Return (X, Y) of the center of cell containing provided text 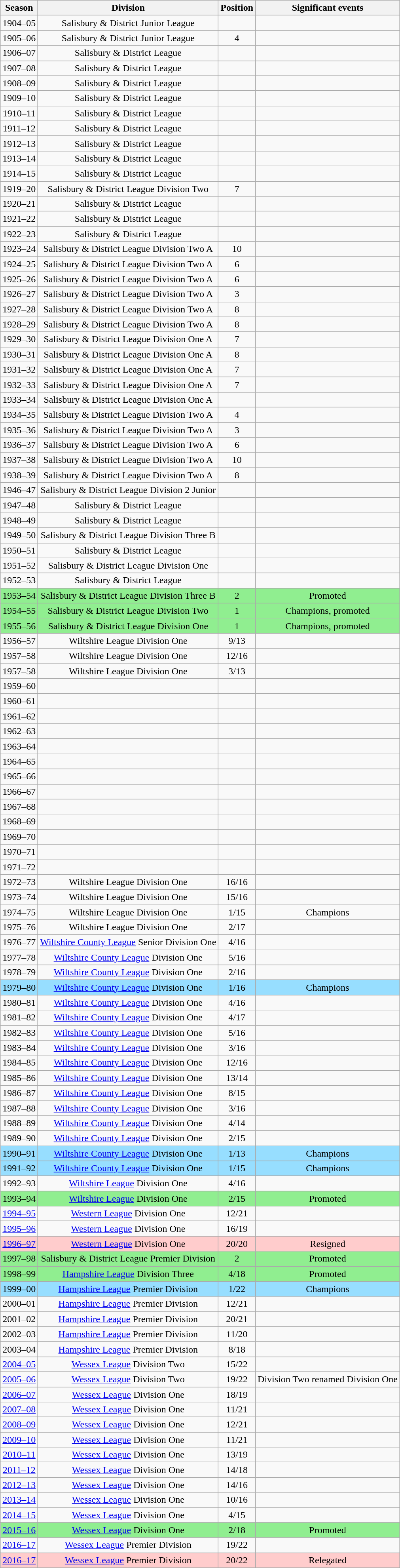
20/21 (237, 1319)
1964–65 (19, 761)
1982–83 (19, 1033)
1965–66 (19, 776)
1925–26 (19, 279)
1997–98 (19, 1259)
1949–50 (19, 535)
1905–06 (19, 38)
1906–07 (19, 53)
11/20 (237, 1334)
1975–76 (19, 927)
1999–00 (19, 1289)
2012–13 (19, 1485)
1920–21 (19, 204)
1908–09 (19, 83)
1983–84 (19, 1048)
2011–12 (19, 1470)
Resigned (328, 1244)
1929–30 (19, 339)
14/16 (237, 1485)
15/22 (237, 1364)
1914–15 (19, 173)
16/16 (237, 882)
1971–72 (19, 867)
2010–11 (19, 1455)
1984–85 (19, 1063)
2005–06 (19, 1379)
1989–90 (19, 1138)
1947–48 (19, 505)
1936–37 (19, 445)
2002–03 (19, 1334)
1904–05 (19, 23)
1919–20 (19, 189)
Hampshire League Division Three (128, 1274)
1968–69 (19, 822)
1921–22 (19, 219)
Division Two renamed Division One (328, 1379)
1969–70 (19, 837)
2013–14 (19, 1500)
2000–01 (19, 1304)
2006–07 (19, 1394)
4/14 (237, 1123)
1956–57 (19, 641)
15/16 (237, 897)
1910–11 (19, 113)
13/14 (237, 1078)
1993–94 (19, 1199)
2014–15 (19, 1515)
Relegated (328, 1560)
1986–87 (19, 1093)
20/20 (237, 1244)
1937–38 (19, 460)
Salisbury & District League Premier Division (128, 1259)
1952–53 (19, 580)
1996–97 (19, 1244)
9/13 (237, 641)
13/19 (237, 1455)
2007–08 (19, 1410)
Significant events (328, 8)
1977–78 (19, 957)
Wiltshire County League Senior Division One (128, 942)
18/19 (237, 1394)
2/17 (237, 927)
2003–04 (19, 1349)
1931–32 (19, 369)
1927–28 (19, 309)
1970–71 (19, 852)
1966–67 (19, 792)
1911–12 (19, 128)
1963–64 (19, 746)
1980–81 (19, 1003)
1938–39 (19, 475)
1923–24 (19, 249)
1913–14 (19, 158)
1926–27 (19, 294)
1994–95 (19, 1214)
1933–34 (19, 400)
16/19 (237, 1229)
20/22 (237, 1560)
14/18 (237, 1470)
2/18 (237, 1530)
Season (19, 8)
2/16 (237, 972)
1907–08 (19, 68)
1987–88 (19, 1108)
10/16 (237, 1500)
1912–13 (19, 143)
1/13 (237, 1153)
1935–36 (19, 430)
1934–35 (19, 415)
2015–16 (19, 1530)
1973–74 (19, 897)
1930–31 (19, 354)
1979–80 (19, 988)
1922–23 (19, 234)
1909–10 (19, 98)
1990–91 (19, 1153)
1950–51 (19, 550)
1946–47 (19, 490)
2009–10 (19, 1440)
1998–99 (19, 1274)
1924–25 (19, 264)
1951–52 (19, 565)
1959–60 (19, 686)
8/18 (237, 1349)
1991–92 (19, 1168)
1953–54 (19, 596)
2001–02 (19, 1319)
2004–05 (19, 1364)
1976–77 (19, 942)
1932–33 (19, 384)
Salisbury & District League Division 2 Junior (128, 490)
1/16 (237, 988)
1960–61 (19, 701)
3/13 (237, 671)
8/15 (237, 1093)
1928–29 (19, 324)
1981–82 (19, 1018)
1995–96 (19, 1229)
1961–62 (19, 716)
1978–79 (19, 972)
1/22 (237, 1289)
1967–68 (19, 807)
1954–55 (19, 611)
4/17 (237, 1018)
1988–89 (19, 1123)
1992–93 (19, 1184)
1948–49 (19, 520)
Position (237, 8)
1985–86 (19, 1078)
1962–63 (19, 731)
4/15 (237, 1515)
1974–75 (19, 912)
1955–56 (19, 626)
2008–09 (19, 1425)
Division (128, 8)
4/18 (237, 1274)
1972–73 (19, 882)
